Output the [X, Y] coordinate of the center of the cell containing the given text.  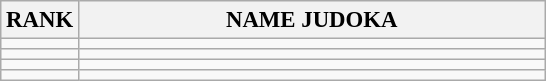
NAME JUDOKA [312, 20]
RANK [40, 20]
